Determine the (x, y) coordinate at the center of the cell enclosing the given text.  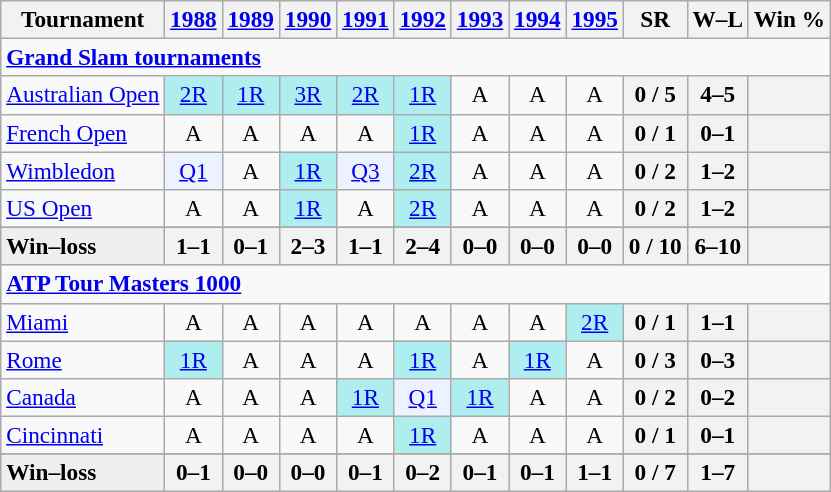
1994 (538, 19)
6–10 (718, 246)
0 / 3 (655, 359)
1995 (594, 19)
W–L (718, 19)
Tournament (83, 19)
2–3 (308, 246)
0–3 (718, 359)
0 / 7 (655, 473)
1990 (308, 19)
Miami (83, 322)
Canada (83, 397)
Cincinnati (83, 435)
Q3 (366, 170)
Rome (83, 359)
Grand Slam tournaments (416, 57)
Australian Open (83, 95)
4–5 (718, 95)
1991 (366, 19)
2–4 (422, 246)
0 / 5 (655, 95)
ATP Tour Masters 1000 (416, 284)
Wimbledon (83, 170)
1989 (250, 19)
1993 (480, 19)
French Open (83, 133)
3R (308, 95)
SR (655, 19)
0 / 10 (655, 246)
1988 (194, 19)
1–7 (718, 473)
Win % (789, 19)
US Open (83, 208)
1992 (422, 19)
